Capture the cell that displays the provided text and extract its (X, Y) central coordinate. 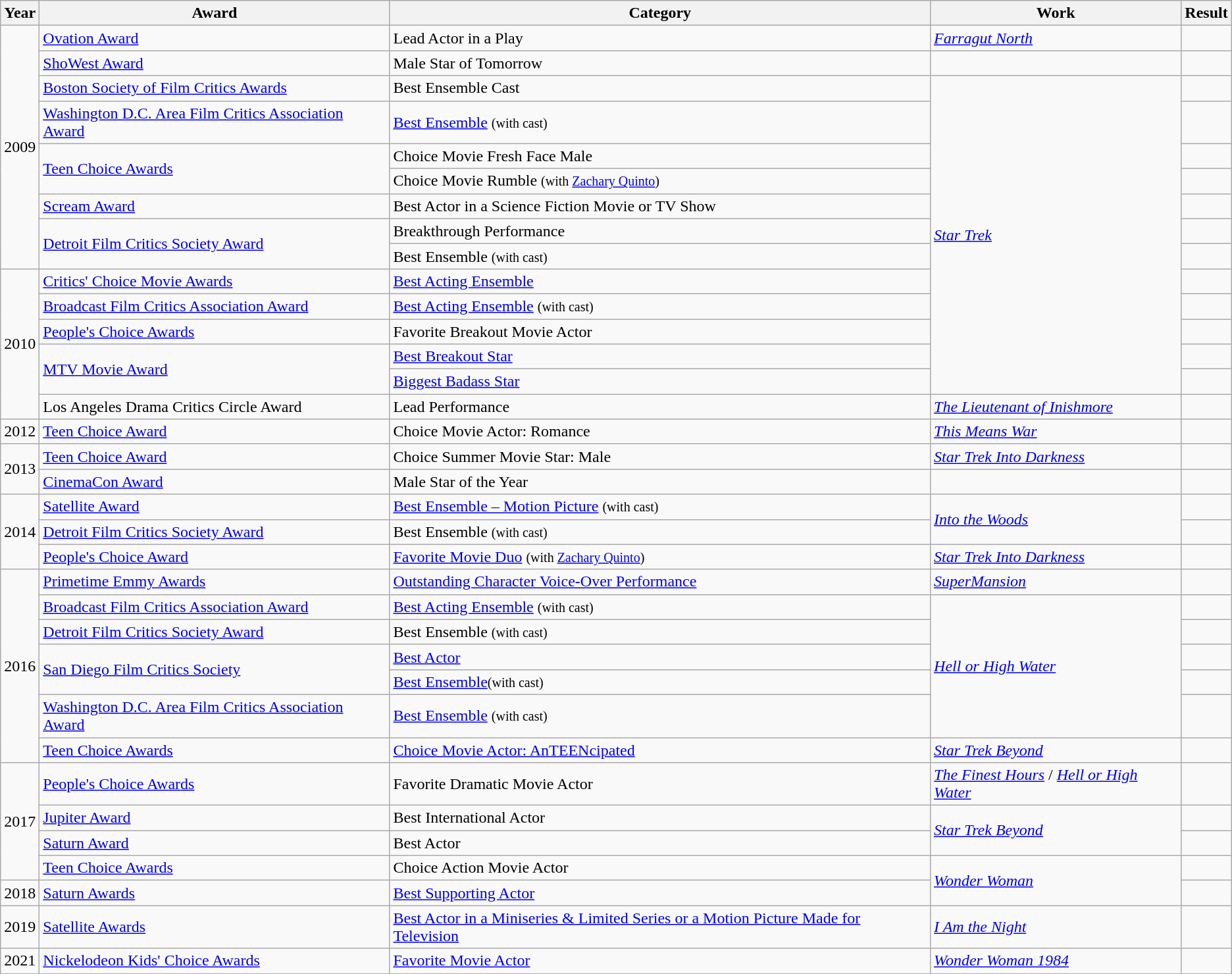
I Am the Night (1056, 927)
Favorite Dramatic Movie Actor (660, 784)
Into the Woods (1056, 519)
Best International Actor (660, 818)
2019 (20, 927)
Award (215, 13)
Jupiter Award (215, 818)
Result (1206, 13)
Year (20, 13)
Lead Actor in a Play (660, 38)
Primetime Emmy Awards (215, 582)
SuperMansion (1056, 582)
Critics' Choice Movie Awards (215, 281)
CinemaCon Award (215, 482)
Best Ensemble(with cast) (660, 682)
Choice Movie Rumble (with Zachary Quinto) (660, 181)
Wonder Woman 1984 (1056, 961)
Favorite Breakout Movie Actor (660, 331)
Lead Performance (660, 407)
San Diego Film Critics Society (215, 669)
2016 (20, 666)
2021 (20, 961)
Outstanding Character Voice-Over Performance (660, 582)
2012 (20, 432)
Choice Summer Movie Star: Male (660, 457)
Nickelodeon Kids' Choice Awards (215, 961)
2017 (20, 821)
Choice Movie Fresh Face Male (660, 156)
Favorite Movie Duo (with Zachary Quinto) (660, 557)
Biggest Badass Star (660, 382)
Favorite Movie Actor (660, 961)
Saturn Awards (215, 893)
2010 (20, 344)
Best Acting Ensemble (660, 281)
Best Actor in a Science Fiction Movie or TV Show (660, 206)
2014 (20, 532)
Satellite Award (215, 507)
Breakthrough Performance (660, 231)
Best Supporting Actor (660, 893)
People's Choice Award (215, 557)
Choice Movie Actor: Romance (660, 432)
Hell or High Water (1056, 666)
MTV Movie Award (215, 369)
The Lieutenant of Inishmore (1056, 407)
ShoWest Award (215, 63)
Best Breakout Star (660, 357)
Best Actor in a Miniseries & Limited Series or a Motion Picture Made for Television (660, 927)
Los Angeles Drama Critics Circle Award (215, 407)
Boston Society of Film Critics Awards (215, 88)
2013 (20, 469)
Best Ensemble Cast (660, 88)
Satellite Awards (215, 927)
Male Star of the Year (660, 482)
Work (1056, 13)
Male Star of Tomorrow (660, 63)
Wonder Woman (1056, 881)
2009 (20, 147)
Ovation Award (215, 38)
Choice Movie Actor: AnTEENcipated (660, 750)
The Finest Hours / Hell or High Water (1056, 784)
Scream Award (215, 206)
Best Ensemble – Motion Picture (with cast) (660, 507)
Choice Action Movie Actor (660, 868)
Farragut North (1056, 38)
2018 (20, 893)
Star Trek (1056, 235)
Category (660, 13)
Saturn Award (215, 843)
This Means War (1056, 432)
